Provide the [X, Y] coordinate of the cell's center where the given text is located.  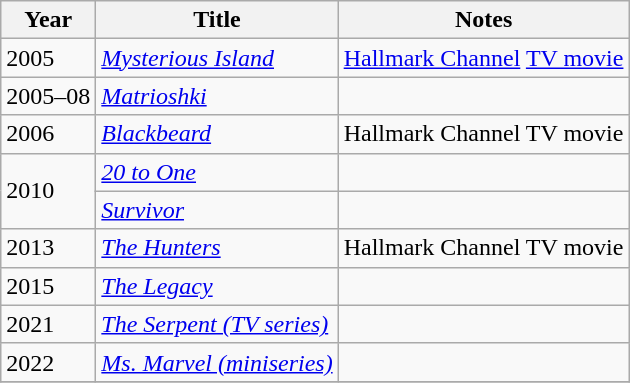
2010 [48, 191]
Ms. Marvel (miniseries) [217, 362]
The Legacy [217, 286]
Notes [484, 20]
2006 [48, 134]
2022 [48, 362]
Year [48, 20]
2005–08 [48, 96]
Blackbeard [217, 134]
Mysterious Island [217, 58]
2013 [48, 248]
Matrioshki [217, 96]
2021 [48, 324]
The Hunters [217, 248]
2005 [48, 58]
2015 [48, 286]
The Serpent (TV series) [217, 324]
20 to One [217, 172]
Survivor [217, 210]
Title [217, 20]
